Return the [X, Y] coordinate for the center point of the cell that contains the specified text.  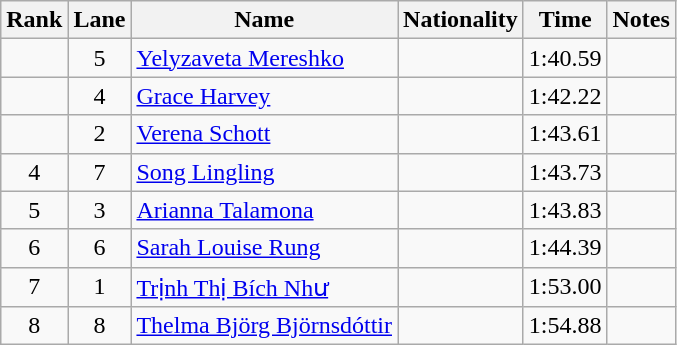
1:44.39 [565, 248]
1:42.22 [565, 96]
Rank [34, 20]
Time [565, 20]
Trịnh Thị Bích Như [264, 287]
Nationality [461, 20]
3 [100, 210]
1:53.00 [565, 287]
Yelyzaveta Mereshko [264, 58]
1:40.59 [565, 58]
Notes [641, 20]
Song Lingling [264, 172]
Lane [100, 20]
1:43.61 [565, 134]
Thelma Björg Björnsdóttir [264, 326]
Arianna Talamona [264, 210]
1:54.88 [565, 326]
1:43.83 [565, 210]
1:43.73 [565, 172]
Verena Schott [264, 134]
Grace Harvey [264, 96]
Sarah Louise Rung [264, 248]
Name [264, 20]
2 [100, 134]
1 [100, 287]
